Provide the [x, y] coordinate of the cell's center where the given text is located.  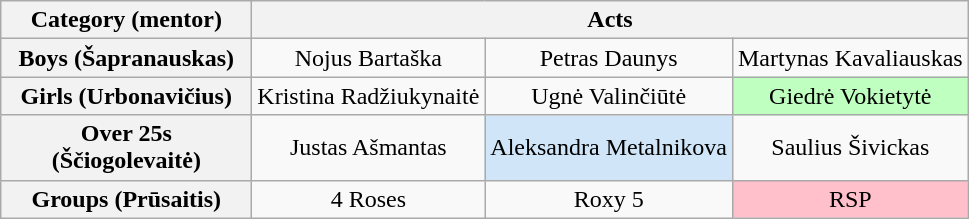
Martynas Kavaliauskas [850, 58]
Ugnė Valinčiūtė [609, 96]
Category (mentor) [126, 20]
Girls (Urbonavičius) [126, 96]
Nojus Bartaška [368, 58]
4 Roses [368, 199]
Justas Ašmantas [368, 148]
Groups (Prūsaitis) [126, 199]
Roxy 5 [609, 199]
Aleksandra Metalnikova [609, 148]
Acts [610, 20]
Kristina Radžiukynaitė [368, 96]
Saulius Šivickas [850, 148]
Petras Daunys [609, 58]
Giedrė Vokietytė [850, 96]
Over 25s (Ščiogolevaitė) [126, 148]
RSP [850, 199]
Boys (Šapranauskas) [126, 58]
